Extract the (x, y) coordinate from the center of the cell holding the provided text.  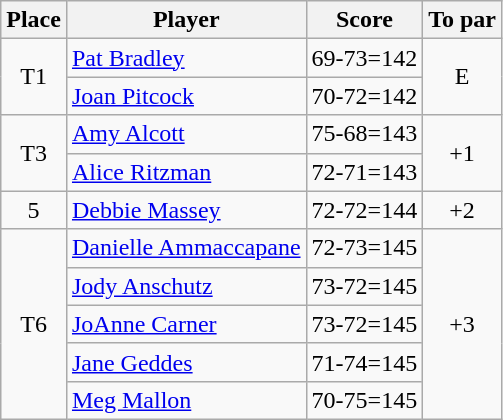
Place (34, 20)
+3 (462, 324)
5 (34, 210)
Jody Anschutz (186, 286)
+1 (462, 153)
JoAnne Carner (186, 324)
69-73=142 (364, 58)
72-72=144 (364, 210)
+2 (462, 210)
Pat Bradley (186, 58)
72-73=145 (364, 248)
To par (462, 20)
Score (364, 20)
T1 (34, 77)
Meg Mallon (186, 400)
Jane Geddes (186, 362)
70-72=142 (364, 96)
Joan Pitcock (186, 96)
Amy Alcott (186, 134)
72-71=143 (364, 172)
71-74=145 (364, 362)
75-68=143 (364, 134)
Player (186, 20)
Debbie Massey (186, 210)
T6 (34, 324)
E (462, 77)
T3 (34, 153)
70-75=145 (364, 400)
Alice Ritzman (186, 172)
Danielle Ammaccapane (186, 248)
